Capture the cell that displays the provided text and extract its [x, y] central coordinate. 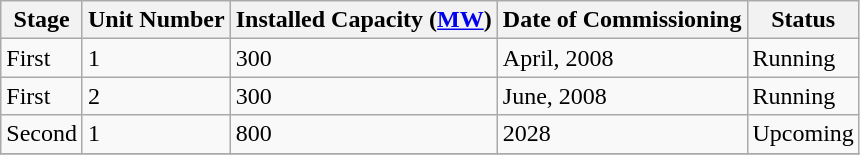
2 [156, 96]
2028 [622, 134]
Unit Number [156, 20]
800 [364, 134]
June, 2008 [622, 96]
Status [803, 20]
April, 2008 [622, 58]
Installed Capacity (MW) [364, 20]
Date of Commissioning [622, 20]
Stage [42, 20]
Upcoming [803, 134]
Second [42, 134]
